Return the (x, y) coordinate for the center point of the cell that contains the specified text.  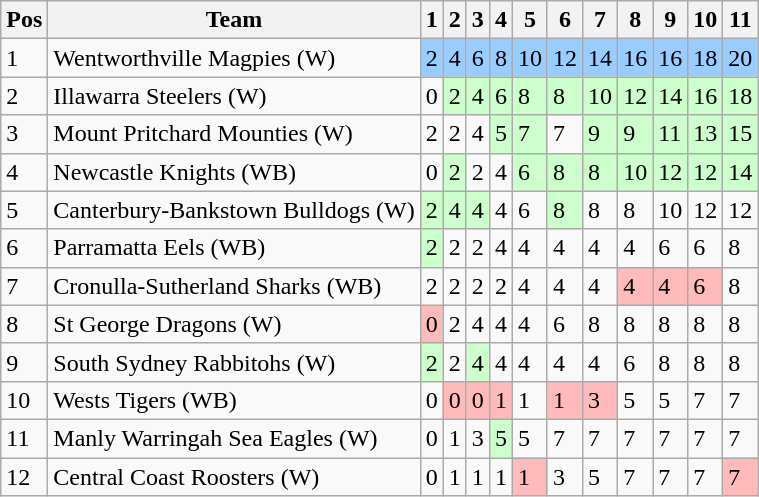
Wests Tigers (WB) (234, 400)
Wentworthville Magpies (W) (234, 58)
Team (234, 20)
South Sydney Rabbitohs (W) (234, 362)
Parramatta Eels (WB) (234, 248)
Central Coast Roosters (W) (234, 477)
Cronulla-Sutherland Sharks (WB) (234, 286)
Mount Pritchard Mounties (W) (234, 134)
Newcastle Knights (WB) (234, 172)
Canterbury-Bankstown Bulldogs (W) (234, 210)
Pos (24, 20)
Manly Warringah Sea Eagles (W) (234, 438)
15 (740, 134)
13 (706, 134)
20 (740, 58)
Illawarra Steelers (W) (234, 96)
St George Dragons (W) (234, 324)
